For the text-containing cell, return its midpoint in (X, Y) coordinate format. 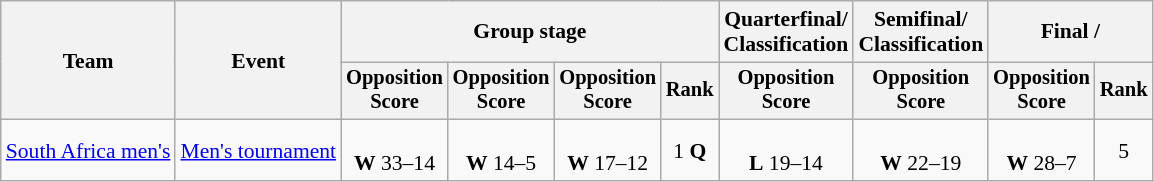
South Africa men's (88, 150)
1 Q (690, 150)
Team (88, 60)
L 19–14 (786, 150)
W 28–7 (1042, 150)
W 33–14 (394, 150)
Quarterfinal/Classification (786, 32)
Group stage (530, 32)
W 14–5 (502, 150)
Event (258, 60)
Final / (1070, 32)
W 22–19 (920, 150)
W 17–12 (608, 150)
Men's tournament (258, 150)
5 (1124, 150)
Semifinal/Classification (920, 32)
